Locate the cell with the specified text and output its [x, y] center coordinate. 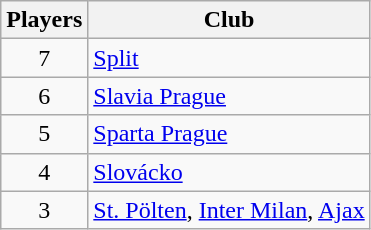
3 [44, 210]
6 [44, 96]
Slovácko [229, 172]
Players [44, 20]
Club [229, 20]
Slavia Prague [229, 96]
Sparta Prague [229, 134]
4 [44, 172]
St. Pölten, Inter Milan, Ajax [229, 210]
7 [44, 58]
5 [44, 134]
Split [229, 58]
